Provide the [x, y] coordinate of the cell's center where the given text is located.  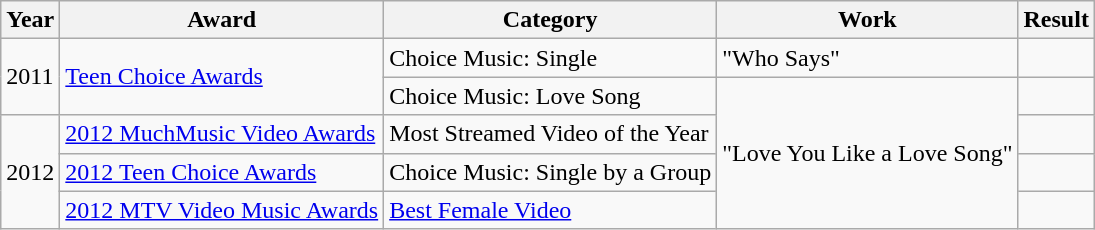
Most Streamed Video of the Year [550, 134]
2012 [30, 172]
2012 Teen Choice Awards [222, 172]
Result [1056, 20]
Best Female Video [550, 210]
Teen Choice Awards [222, 77]
2012 MuchMusic Video Awards [222, 134]
Work [868, 20]
Category [550, 20]
Choice Music: Love Song [550, 96]
2012 MTV Video Music Awards [222, 210]
"Who Says" [868, 58]
Year [30, 20]
2011 [30, 77]
Award [222, 20]
Choice Music: Single [550, 58]
"Love You Like a Love Song" [868, 153]
Choice Music: Single by a Group [550, 172]
